Provide the [x, y] coordinate of the cell's center where the given text is located.  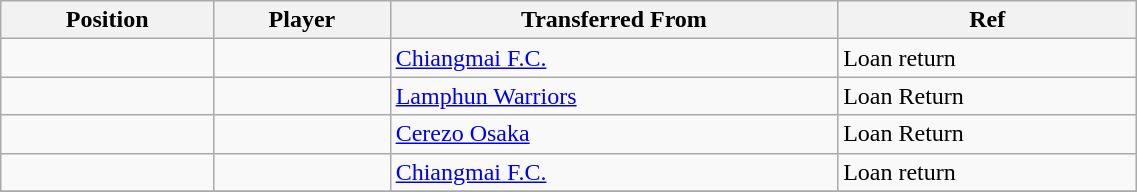
Position [108, 20]
Player [302, 20]
Cerezo Osaka [614, 134]
Lamphun Warriors [614, 96]
Transferred From [614, 20]
Ref [988, 20]
